Pinpoint the cell where the given text exists, returning its [X, Y] midpoint coordinate. 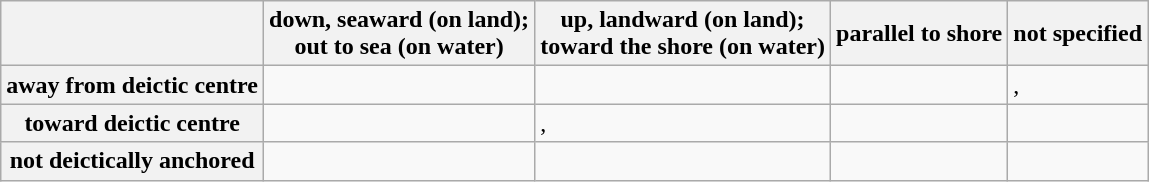
away from deictic centre [132, 85]
not specified [1078, 34]
toward deictic centre [132, 123]
down, seaward (on land);out to sea (on water) [400, 34]
parallel to shore [920, 34]
not deictically anchored [132, 161]
up, landward (on land);toward the shore (on water) [683, 34]
